Scan for the cell matching the given text and deliver its [X, Y] coordinate at center. 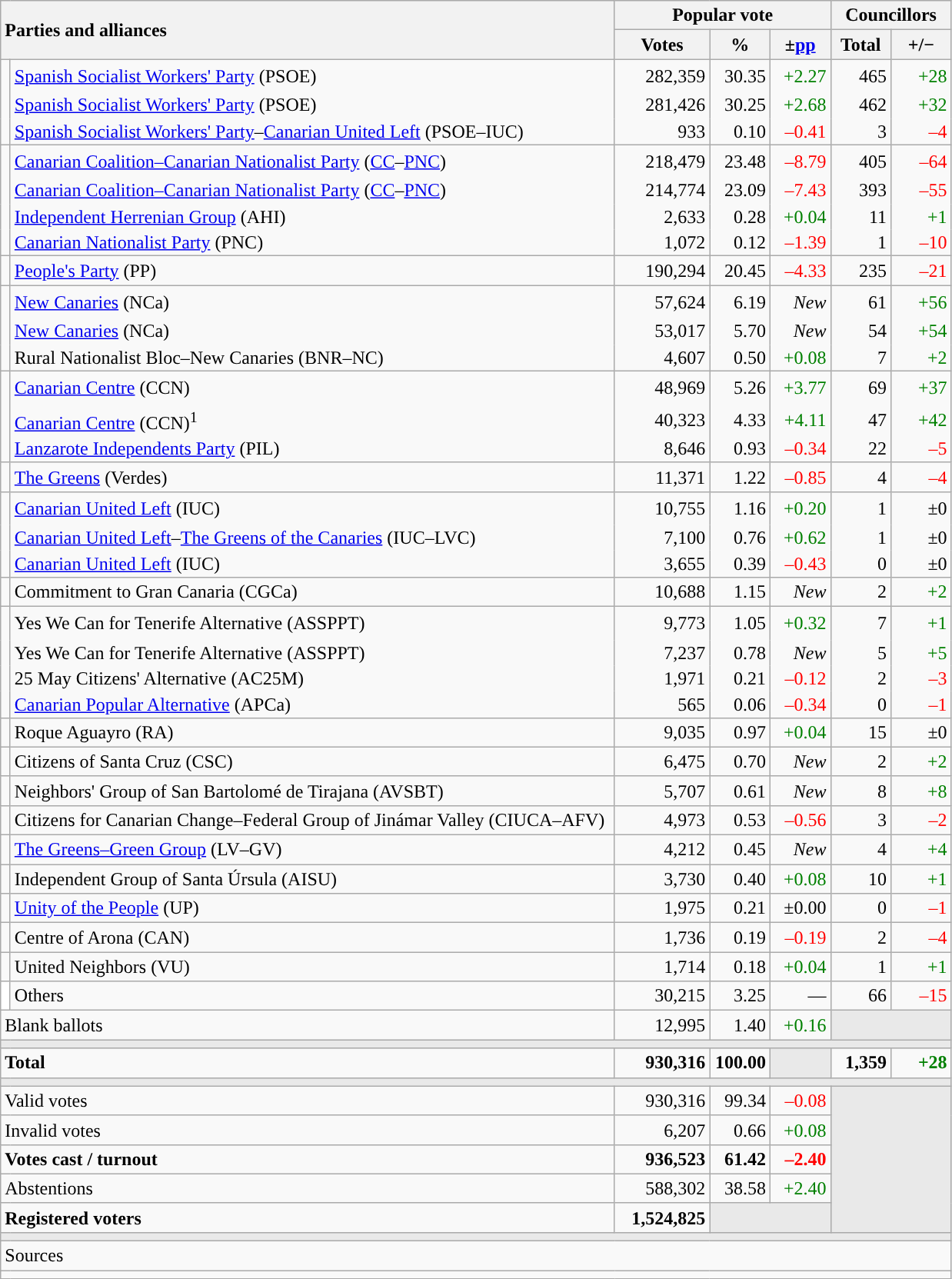
+32 [921, 105]
66 [861, 996]
Centre of Arona (CAN) [312, 938]
11,371 [662, 477]
–55 [921, 191]
3,655 [662, 564]
+3.77 [800, 388]
Canarian Popular Alternative (APCa) [312, 704]
10,688 [662, 591]
+54 [921, 331]
465 [861, 75]
Blank ballots [308, 1025]
1.22 [740, 477]
Registered voters [308, 1217]
22 [861, 449]
30.35 [740, 75]
Others [312, 996]
Citizens for Canarian Change–Federal Group of Jinámar Valley (CIUCA–AFV) [312, 820]
38.58 [740, 1188]
Rural Nationalist Bloc–New Canaries (BNR–NC) [312, 358]
61 [861, 301]
11 [861, 217]
0.10 [740, 132]
1,971 [662, 678]
The Greens (Verdes) [312, 477]
1,736 [662, 938]
1.15 [740, 591]
0.61 [740, 791]
Commitment to Gran Canaria (CGCa) [312, 591]
±0.00 [800, 908]
Sources [476, 1256]
+2.40 [800, 1188]
–4.33 [800, 271]
5 [861, 653]
–2.40 [800, 1159]
0.45 [740, 850]
0.28 [740, 217]
+/− [921, 45]
Invalid votes [308, 1130]
588,302 [662, 1188]
8 [861, 791]
Canarian Centre (CCN) [312, 388]
1,072 [662, 242]
Canarian Centre (CCN)1 [312, 420]
5.70 [740, 331]
1.40 [740, 1025]
–0.85 [800, 477]
Votes cast / turnout [308, 1159]
218,479 [662, 162]
+0.16 [800, 1025]
0.40 [740, 879]
0.39 [740, 564]
+4.11 [800, 420]
30,215 [662, 996]
190,294 [662, 271]
+8 [921, 791]
10 [861, 879]
4,212 [662, 850]
–0.19 [800, 938]
–0.56 [800, 820]
0.76 [740, 538]
0.53 [740, 820]
+4 [921, 850]
–0.08 [800, 1101]
Votes [662, 45]
–8.79 [800, 162]
1.16 [740, 508]
0.97 [740, 732]
–0.43 [800, 564]
Lanzarote Independents Party (PIL) [312, 449]
61.42 [740, 1159]
0.93 [740, 449]
12,995 [662, 1025]
0.19 [740, 938]
7,237 [662, 653]
Abstentions [308, 1188]
0.06 [740, 704]
% [740, 45]
Parties and alliances [308, 30]
Independent Herrenian Group (AHI) [312, 217]
The Greens–Green Group (LV–GV) [312, 850]
9,035 [662, 732]
–5 [921, 449]
1,975 [662, 908]
5.26 [740, 388]
4,973 [662, 820]
0.70 [740, 761]
3.25 [740, 996]
4.33 [740, 420]
Councillors [890, 15]
54 [861, 331]
9,773 [662, 623]
+0.62 [800, 538]
7,100 [662, 538]
69 [861, 388]
–10 [921, 242]
— [800, 996]
Canarian United Left–The Greens of the Canaries (IUC–LVC) [312, 538]
57,624 [662, 301]
±pp [800, 45]
+0.20 [800, 508]
0.12 [740, 242]
0.66 [740, 1130]
–15 [921, 996]
Citizens of Santa Cruz (CSC) [312, 761]
40,323 [662, 420]
+5 [921, 653]
5,707 [662, 791]
214,774 [662, 191]
235 [861, 271]
2,633 [662, 217]
3,730 [662, 879]
–0.12 [800, 678]
393 [861, 191]
565 [662, 704]
–64 [921, 162]
–0.41 [800, 132]
–7.43 [800, 191]
0.18 [740, 967]
United Neighbors (VU) [312, 967]
Spanish Socialist Workers' Party–Canarian United Left (PSOE–IUC) [312, 132]
–1.39 [800, 242]
23.48 [740, 162]
1,359 [861, 1063]
281,426 [662, 105]
–2 [921, 820]
282,359 [662, 75]
People's Party (PP) [312, 271]
6,475 [662, 761]
99.34 [740, 1101]
6,207 [662, 1130]
+2.68 [800, 105]
+56 [921, 301]
10,755 [662, 508]
–21 [921, 271]
933 [662, 132]
8,646 [662, 449]
Roque Aguayro (RA) [312, 732]
0.50 [740, 358]
Independent Group of Santa Úrsula (AISU) [312, 879]
1,524,825 [662, 1217]
–3 [921, 678]
Valid votes [308, 1101]
30.25 [740, 105]
Popular vote [723, 15]
462 [861, 105]
+37 [921, 388]
6.19 [740, 301]
+0.32 [800, 623]
47 [861, 420]
15 [861, 732]
Unity of the People (UP) [312, 908]
Canarian Nationalist Party (PNC) [312, 242]
4,607 [662, 358]
0.78 [740, 653]
1.05 [740, 623]
+42 [921, 420]
25 May Citizens' Alternative (AC25M) [312, 678]
1,714 [662, 967]
53,017 [662, 331]
405 [861, 162]
936,523 [662, 1159]
20.45 [740, 271]
100.00 [740, 1063]
23.09 [740, 191]
48,969 [662, 388]
+2.27 [800, 75]
Neighbors' Group of San Bartolomé de Tirajana (AVSBT) [312, 791]
